Find where the given text appears and provide that cell's center as [x, y] coordinate. 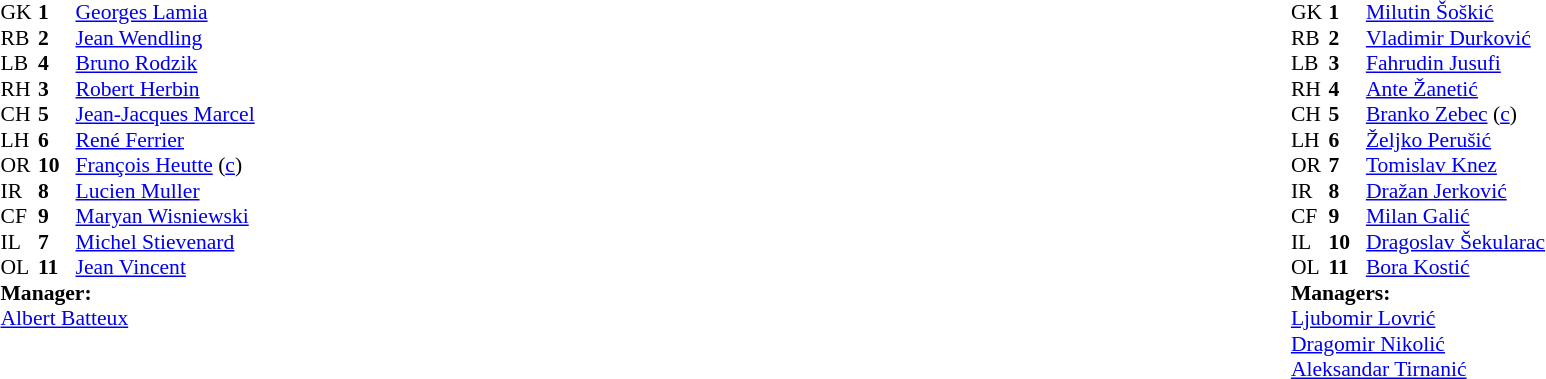
Branko Zebec (c) [1456, 115]
Bruno Rodzik [166, 63]
Michel Stievenard [166, 242]
Milutin Šoškić [1456, 13]
Georges Lamia [166, 13]
François Heutte (c) [166, 165]
Albert Batteux [127, 319]
Manager: [127, 293]
Ante Žanetić [1456, 89]
Tomislav Knez [1456, 165]
Dragoslav Šekularac [1456, 242]
Dražan Jerković [1456, 191]
Bora Kostić [1456, 267]
Jean Vincent [166, 267]
Fahrudin Jusufi [1456, 63]
Vladimir Durković [1456, 38]
Lucien Muller [166, 191]
Milan Galić [1456, 217]
Maryan Wisniewski [166, 217]
Jean-Jacques Marcel [166, 115]
Managers: [1418, 293]
René Ferrier [166, 140]
Jean Wendling [166, 38]
Željko Perušić [1456, 140]
Robert Herbin [166, 89]
